Return [X, Y] of the center of cell containing provided text 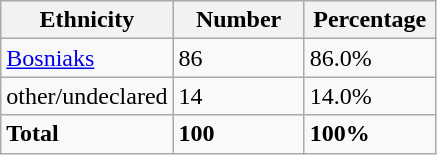
14 [238, 96]
Percentage [370, 20]
86 [238, 58]
86.0% [370, 58]
100% [370, 134]
Number [238, 20]
100 [238, 134]
14.0% [370, 96]
other/undeclared [87, 96]
Ethnicity [87, 20]
Total [87, 134]
Bosniaks [87, 58]
